Scan for the cell matching the given text and deliver its (X, Y) coordinate at center. 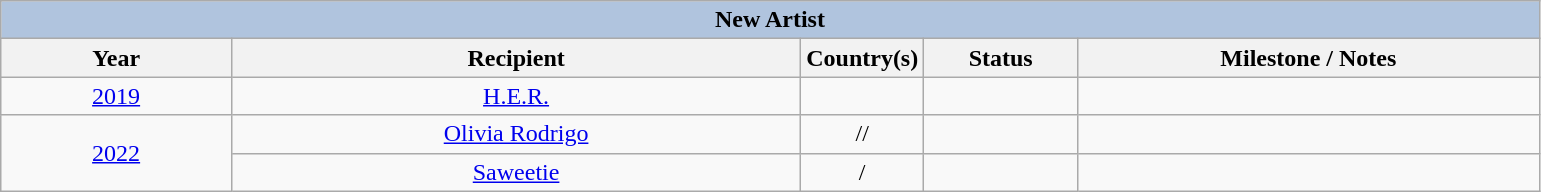
Olivia Rodrigo (516, 134)
// (862, 134)
2022 (116, 153)
Status (1001, 58)
/ (862, 172)
2019 (116, 96)
Recipient (516, 58)
Country(s) (862, 58)
New Artist (770, 20)
Year (116, 58)
Milestone / Notes (1309, 58)
H.E.R. (516, 96)
Saweetie (516, 172)
